For the text-containing cell, return its midpoint in [x, y] coordinate format. 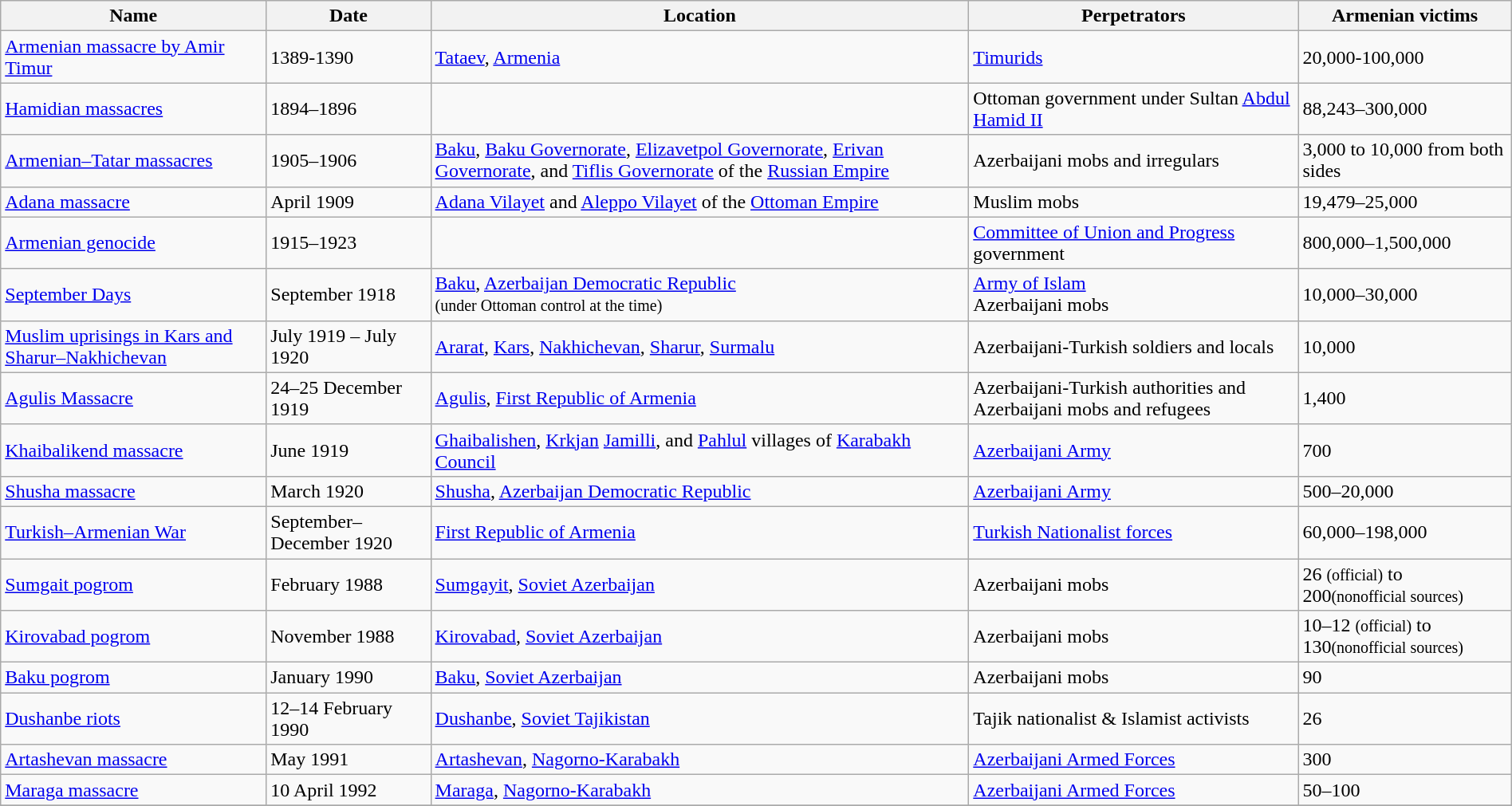
19,479–25,000 [1405, 202]
Kirovabad pogrom [134, 636]
Turkish Nationalist forces [1134, 533]
Sumgait pogrom [134, 584]
Agulis Massacre [134, 399]
10,000–30,000 [1405, 295]
Armenian massacre by Amir Timur [134, 57]
January 1990 [348, 678]
Ottoman government under Sultan Abdul Hamid II [1134, 108]
Kirovabad, Soviet Azerbaijan [700, 636]
Committee of Union and Progress government [1134, 242]
700 [1405, 450]
Shusha, Azerbaijan Democratic Republic [700, 491]
Muslim uprisings in Kars and Sharur–Nakhichevan [134, 346]
Artashevan massacre [134, 760]
1915–1923 [348, 242]
Tajik nationalist & Islamist activists [1134, 719]
Agulis, First Republic of Armenia [700, 399]
Sumgayit, Soviet Azerbaijan [700, 584]
300 [1405, 760]
September Days [134, 295]
1905–1906 [348, 161]
50–100 [1405, 790]
1,400 [1405, 399]
Azerbaijani-Turkish soldiers and locals [1134, 346]
26 [1405, 719]
First Republic of Armenia [700, 533]
1894–1896 [348, 108]
10 April 1992 [348, 790]
26 (official) to 200(nonofficial sources) [1405, 584]
800,000–1,500,000 [1405, 242]
March 1920 [348, 491]
Azerbaijani-Turkish authorities and Azerbaijani mobs and refugees [1134, 399]
June 1919 [348, 450]
Name [134, 16]
1389-1390 [348, 57]
60,000–198,000 [1405, 533]
Baku, Baku Governorate, Elizavetpol Governorate, Erivan Governorate, and Tiflis Governorate of the Russian Empire [700, 161]
September–December 1920 [348, 533]
Shusha massacre [134, 491]
Artashevan, Nagorno-Karabakh [700, 760]
May 1991 [348, 760]
3,000 to 10,000 from both sides [1405, 161]
Azerbaijani mobs and irregulars [1134, 161]
November 1988 [348, 636]
Ghaibalishen, Krkjan Jamilli, and Pahlul villages of Karabakh Council [700, 450]
20,000-100,000 [1405, 57]
Maraga, Nagorno-Karabakh [700, 790]
Armenian victims [1405, 16]
September 1918 [348, 295]
Dushanbe, Soviet Tajikistan [700, 719]
88,243–300,000 [1405, 108]
Maraga massacre [134, 790]
10–12 (official) to 130(nonofficial sources) [1405, 636]
Perpetrators [1134, 16]
Dushanbe riots [134, 719]
Location [700, 16]
Adana Vilayet and Aleppo Vilayet of the Ottoman Empire [700, 202]
Timurids [1134, 57]
Muslim mobs [1134, 202]
24–25 December 1919 [348, 399]
Tataev, Armenia [700, 57]
April 1909 [348, 202]
Adana massacre [134, 202]
90 [1405, 678]
Khaibalikend massacre [134, 450]
12–14 February 1990 [348, 719]
Hamidian massacres [134, 108]
February 1988 [348, 584]
Armenian genocide [134, 242]
Turkish–Armenian War [134, 533]
Army of IslamAzerbaijani mobs [1134, 295]
Date [348, 16]
Baku, Azerbaijan Democratic Republic(under Ottoman control at the time) [700, 295]
Baku pogrom [134, 678]
500–20,000 [1405, 491]
Baku, Soviet Azerbaijan [700, 678]
Armenian–Tatar massacres [134, 161]
July 1919 – July 1920 [348, 346]
10,000 [1405, 346]
Ararat, Kars, Nakhichevan, Sharur, Surmalu [700, 346]
